From the cell containing the given text, extract its center point as (x, y) coordinate. 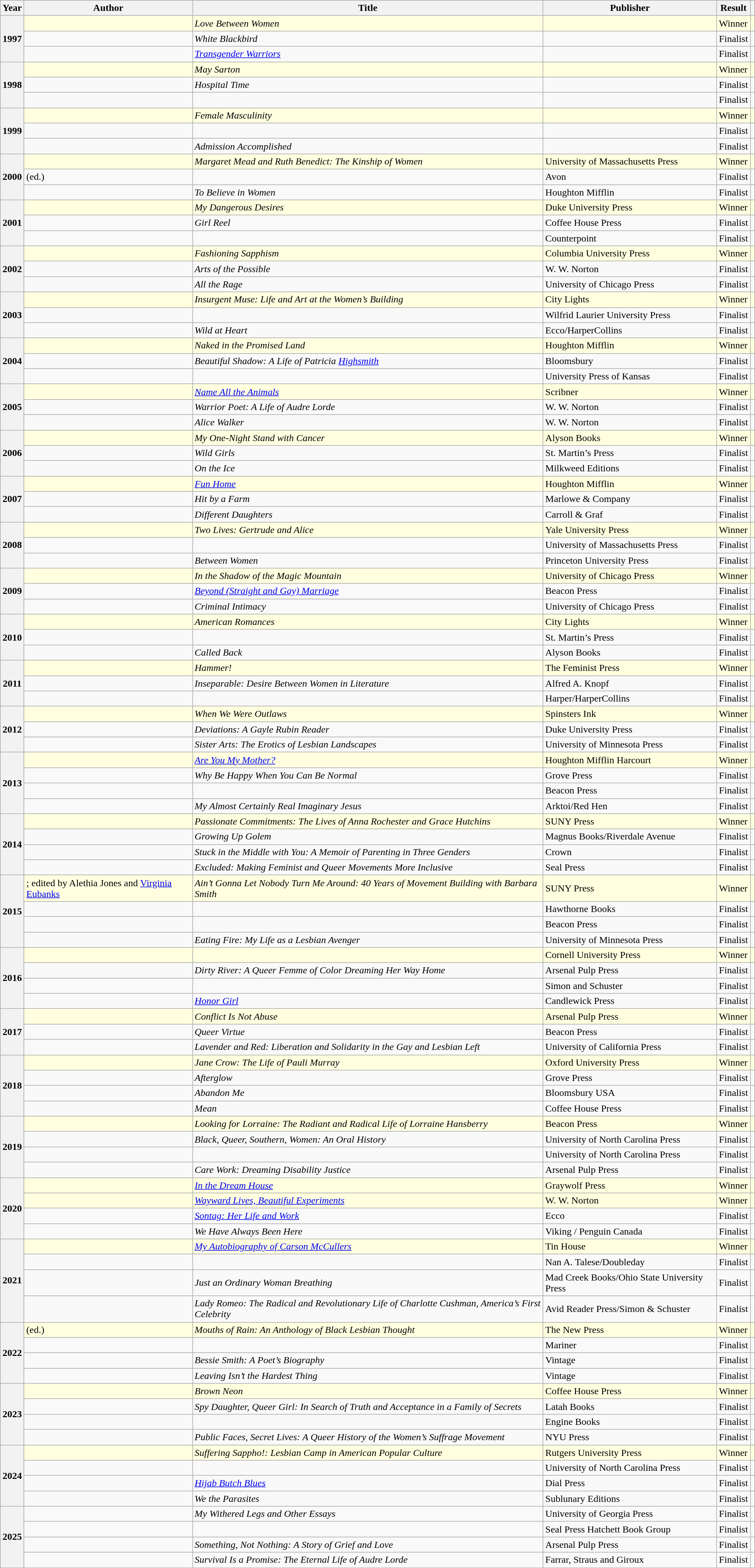
Marlowe & Company (630, 499)
Different Daughters (368, 514)
Mad Creek Books/Ohio State University Press (630, 1283)
Brown Neon (368, 1391)
2017 (12, 1032)
Deviations: A Gayle Rubin Reader (368, 729)
Conflict Is Not Abuse (368, 1016)
Scribner (630, 391)
Name All the Animals (368, 391)
Harper/HarperCollins (630, 699)
Transgender Warriors (368, 54)
My Autobiography of Carson McCullers (368, 1247)
University Press of Kansas (630, 376)
Viking / Penguin Canada (630, 1231)
Suffering Sappho!: Lesbian Camp in American Popular Culture (368, 1453)
Black, Queer, Southern, Women: An Oral History (368, 1139)
Mouths of Rain: An Anthology of Black Lesbian Thought (368, 1330)
Arts of the Possible (368, 269)
Carroll & Graf (630, 514)
Seal Press Hatchett Book Group (630, 1529)
2021 (12, 1281)
Between Women (368, 560)
2000 (12, 177)
Bessie Smith: A Poet’s Biography (368, 1360)
Latah Books (630, 1406)
Ecco/HarperCollins (630, 330)
2008 (12, 545)
Wayward Lives, Beautiful Experiments (368, 1201)
2016 (12, 978)
Alfred A. Knopf (630, 683)
American Romances (368, 622)
2020 (12, 1208)
2025 (12, 1537)
Care Work: Dreaming Disability Justice (368, 1170)
Publisher (630, 8)
University of Georgia Press (630, 1514)
Stuck in the Middle with You: A Memoir of Parenting in Three Genders (368, 852)
2015 (12, 911)
Why Be Happy When You Can Be Normal (368, 775)
Beautiful Shadow: A Life of Patricia Highsmith (368, 361)
White Blackbird (368, 39)
Year (12, 8)
Columbia University Press (630, 254)
We the Parasites (368, 1499)
2018 (12, 1085)
Naked in the Promised Land (368, 346)
Alice Walker (368, 422)
Magnus Books/Riverdale Avenue (630, 837)
Warrior Poet: A Life of Audre Lorde (368, 407)
In the Shadow of the Magic Mountain (368, 576)
Avon (630, 177)
Two Lives: Gertrude and Alice (368, 530)
Public Faces, Secret Lives: A Queer History of the Women’s Suffrage Movement (368, 1437)
Passionate Commitments: The Lives of Anna Rochester and Grace Hutchins (368, 821)
Simon and Schuster (630, 986)
On the Ice (368, 469)
Title (368, 8)
Beyond (Straight and Gay) Marriage (368, 591)
To Believe in Women (368, 192)
Wild Girls (368, 453)
Hospital Time (368, 85)
Honor Girl (368, 1001)
Dial Press (630, 1483)
2019 (12, 1147)
Seal Press (630, 867)
The New Press (630, 1330)
Tin House (630, 1247)
Nan A. Talese/Doubleday (630, 1262)
In the Dream House (368, 1185)
Just an Ordinary Woman Breathing (368, 1283)
Arktoi/Red Hen (630, 806)
NYU Press (630, 1437)
My Withered Legs and Other Essays (368, 1514)
Hammer! (368, 668)
2011 (12, 683)
Oxford University Press (630, 1062)
2013 (12, 783)
Fun Home (368, 484)
All the Rage (368, 284)
Candlewick Press (630, 1001)
Sublunary Editions (630, 1499)
Jane Crow: The Life of Pauli Murray (368, 1062)
Survival Is a Promise: The Eternal Life of Audre Lorde (368, 1560)
We Have Always Been Here (368, 1231)
Avid Reader Press/Simon & Schuster (630, 1309)
2024 (12, 1476)
1998 (12, 85)
Hawthorne Books (630, 909)
Milkweed Editions (630, 469)
Mariner (630, 1345)
2022 (12, 1353)
Are You My Mother? (368, 760)
Ecco (630, 1216)
Abandon Me (368, 1093)
Leaving Isn’t the Hardest Thing (368, 1376)
Called Back (368, 652)
University of California Press (630, 1047)
2014 (12, 844)
Result (733, 8)
Afterglow (368, 1078)
2005 (12, 407)
Spy Daughter, Queer Girl: In Search of Truth and Acceptance in a Family of Secrets (368, 1406)
Eating Fire: My Life as a Lesbian Avenger (368, 940)
Lady Romeo: The Radical and Revolutionary Life of Charlotte Cushman, America’s First Celebrity (368, 1309)
Insurgent Muse: Life and Art at the Women’s Building (368, 300)
Wilfrid Laurier University Press (630, 315)
Bloomsbury USA (630, 1093)
Girl Reel (368, 223)
When We Were Outlaws (368, 714)
Female Masculinity (368, 115)
Growing Up Golem (368, 837)
Looking for Lorraine: The Radiant and Radical Life of Lorraine Hansberry (368, 1124)
Author (108, 8)
Houghton Mifflin Harcourt (630, 760)
My Dangerous Desires (368, 208)
Lavender and Red: Liberation and Solidarity in the Gay and Lesbian Left (368, 1047)
Fashioning Sapphism (368, 254)
Admission Accomplished (368, 146)
1999 (12, 131)
Sister Arts: The Erotics of Lesbian Landscapes (368, 745)
Spinsters Ink (630, 714)
Graywolf Press (630, 1185)
Excluded: Making Feminist and Queer Movements More Inclusive (368, 867)
2003 (12, 315)
The Feminist Press (630, 668)
Bloomsbury (630, 361)
Princeton University Press (630, 560)
2010 (12, 637)
Counterpoint (630, 238)
Wild at Heart (368, 330)
Inseparable: Desire Between Women in Literature (368, 683)
2004 (12, 361)
Rutgers University Press (630, 1453)
2007 (12, 499)
2009 (12, 591)
My Almost Certainly Real Imaginary Jesus (368, 806)
Hit by a Farm (368, 499)
; edited by Alethia Jones and Virginia Eubanks (108, 888)
2012 (12, 729)
Cornell University Press (630, 955)
Queer Virtue (368, 1032)
1997 (12, 39)
Crown (630, 852)
Engine Books (630, 1422)
Dirty River: A Queer Femme of Color Dreaming Her Way Home (368, 970)
Sontag: Her Life and Work (368, 1216)
2001 (12, 223)
2002 (12, 269)
Margaret Mead and Ruth Benedict: The Kinship of Women (368, 161)
2006 (12, 453)
My One-Night Stand with Cancer (368, 437)
Hijab Butch Blues (368, 1483)
May Sarton (368, 69)
Yale University Press (630, 530)
Mean (368, 1108)
Criminal Intimacy (368, 606)
Farrar, Straus and Giroux (630, 1560)
Ain’t Gonna Let Nobody Turn Me Around: 40 Years of Movement Building with Barbara Smith (368, 888)
Love Between Women (368, 23)
2023 (12, 1414)
Something, Not Nothing: A Story of Grief and Love (368, 1545)
